Output the (X, Y) coordinate of the center of the cell containing the given text.  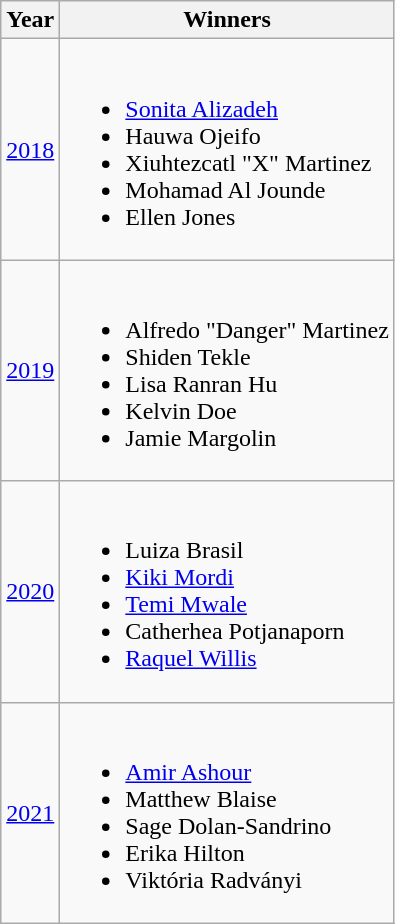
2021 (30, 812)
2020 (30, 592)
Luiza BrasilKiki MordiTemi MwaleCatherhea PotjanapornRaquel Willis (228, 592)
2019 (30, 370)
Amir AshourMatthew BlaiseSage Dolan-SandrinoErika HiltonViktória Radványi (228, 812)
2018 (30, 150)
Year (30, 20)
Winners (228, 20)
Sonita AlizadehHauwa OjeifoXiuhtezcatl "X" MartinezMohamad Al JoundeEllen Jones (228, 150)
Alfredo "Danger" MartinezShiden TekleLisa Ranran HuKelvin DoeJamie Margolin (228, 370)
